Capture the cell that displays the provided text and extract its [x, y] central coordinate. 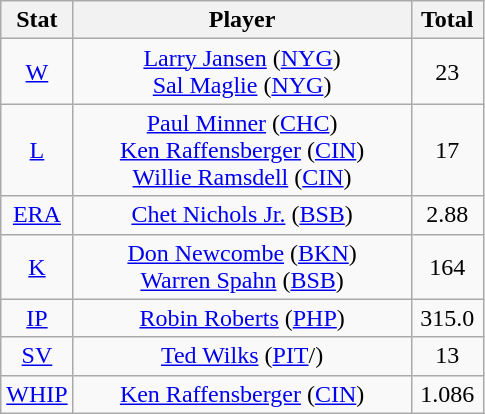
Larry Jansen (NYG)Sal Maglie (NYG) [242, 72]
164 [447, 266]
1.086 [447, 394]
Ken Raffensberger (CIN) [242, 394]
WHIP [37, 394]
SV [37, 356]
Robin Roberts (PHP) [242, 318]
L [37, 150]
Ted Wilks (PIT/) [242, 356]
17 [447, 150]
Total [447, 20]
ERA [37, 215]
IP [37, 318]
2.88 [447, 215]
Paul Minner (CHC)Ken Raffensberger (CIN)Willie Ramsdell (CIN) [242, 150]
Player [242, 20]
315.0 [447, 318]
Stat [37, 20]
W [37, 72]
Don Newcombe (BKN)Warren Spahn (BSB) [242, 266]
Chet Nichols Jr. (BSB) [242, 215]
23 [447, 72]
K [37, 266]
13 [447, 356]
